Find where the given text appears and provide that cell's center as (x, y) coordinate. 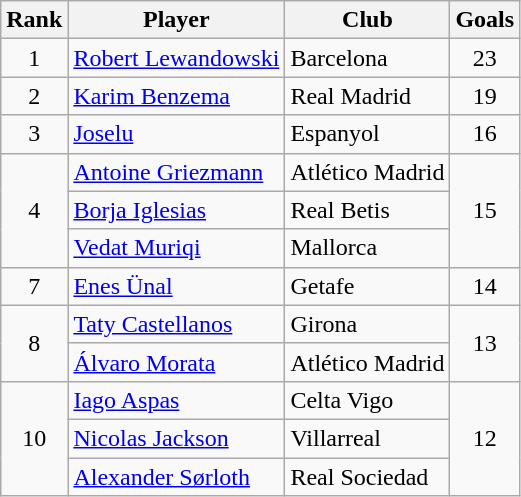
Villarreal (368, 438)
Mallorca (368, 248)
Alexander Sørloth (176, 477)
Antoine Griezmann (176, 172)
Real Madrid (368, 96)
Robert Lewandowski (176, 58)
Goals (485, 20)
3 (34, 134)
Enes Ünal (176, 286)
1 (34, 58)
12 (485, 438)
Player (176, 20)
Karim Benzema (176, 96)
Girona (368, 324)
Club (368, 20)
19 (485, 96)
Real Betis (368, 210)
Espanyol (368, 134)
Nicolas Jackson (176, 438)
7 (34, 286)
Real Sociedad (368, 477)
Joselu (176, 134)
14 (485, 286)
Álvaro Morata (176, 362)
Celta Vigo (368, 400)
Iago Aspas (176, 400)
16 (485, 134)
Taty Castellanos (176, 324)
13 (485, 343)
23 (485, 58)
Getafe (368, 286)
Barcelona (368, 58)
Vedat Muriqi (176, 248)
10 (34, 438)
15 (485, 210)
2 (34, 96)
4 (34, 210)
8 (34, 343)
Rank (34, 20)
Borja Iglesias (176, 210)
